Determine the (X, Y) coordinate at the center of the cell enclosing the given text.  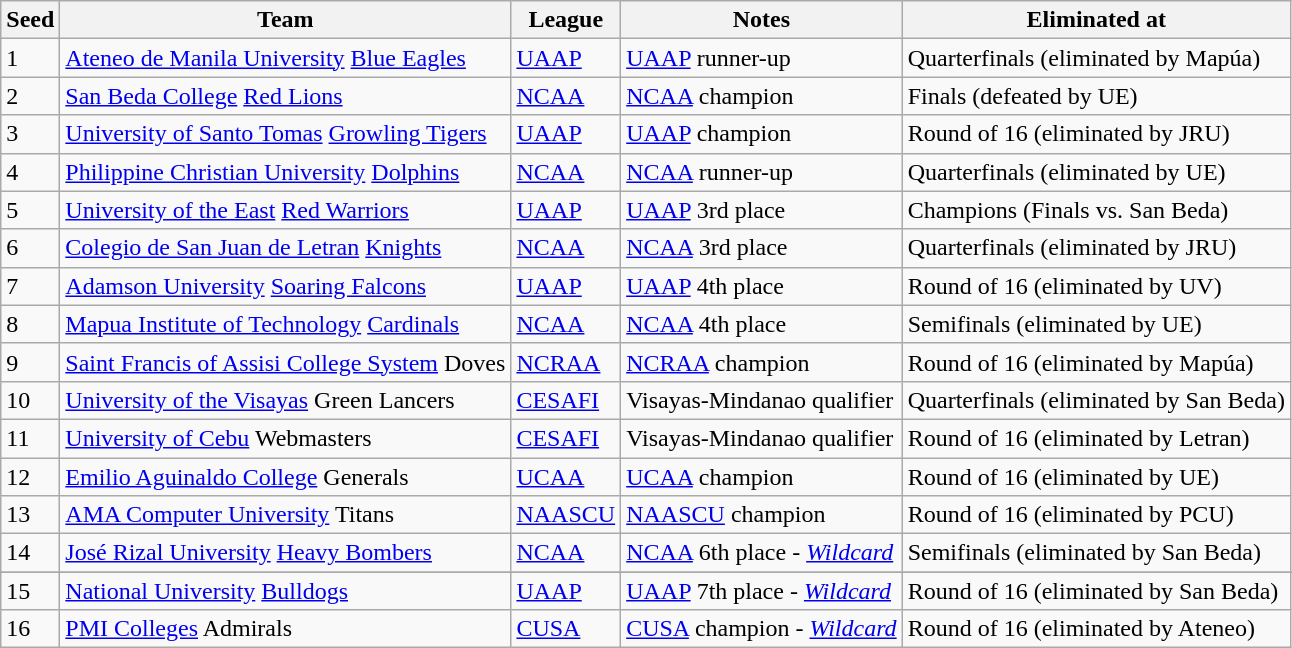
14 (30, 553)
4 (30, 172)
6 (30, 248)
Round of 16 (eliminated by UE) (1096, 477)
Finals (defeated by UE) (1096, 96)
13 (30, 515)
Adamson University Soaring Falcons (286, 286)
UCAA champion (762, 477)
UAAP 3rd place (762, 210)
UAAP 7th place - Wildcard (762, 591)
CUSA champion - Wildcard (762, 629)
Round of 16 (eliminated by Ateneo) (1096, 629)
University of Cebu Webmasters (286, 438)
Philippine Christian University Dolphins (286, 172)
Emilio Aguinaldo College Generals (286, 477)
11 (30, 438)
Quarterfinals (eliminated by Mapúa) (1096, 58)
National University Bulldogs (286, 591)
8 (30, 324)
CUSA (566, 629)
Saint Francis of Assisi College System Doves (286, 362)
Round of 16 (eliminated by JRU) (1096, 134)
16 (30, 629)
Team (286, 20)
NCAA 4th place (762, 324)
15 (30, 591)
UAAP runner-up (762, 58)
NCRAA (566, 362)
Ateneo de Manila University Blue Eagles (286, 58)
5 (30, 210)
Eliminated at (1096, 20)
University of the East Red Warriors (286, 210)
9 (30, 362)
Round of 16 (eliminated by PCU) (1096, 515)
Champions (Finals vs. San Beda) (1096, 210)
NCRAA champion (762, 362)
Mapua Institute of Technology Cardinals (286, 324)
Round of 16 (eliminated by San Beda) (1096, 591)
UAAP champion (762, 134)
7 (30, 286)
NAASCU (566, 515)
Semifinals (eliminated by UE) (1096, 324)
UCAA (566, 477)
University of the Visayas Green Lancers (286, 400)
10 (30, 400)
NCAA 6th place - Wildcard (762, 553)
PMI Colleges Admirals (286, 629)
2 (30, 96)
Quarterfinals (eliminated by San Beda) (1096, 400)
Quarterfinals (eliminated by UE) (1096, 172)
Quarterfinals (eliminated by JRU) (1096, 248)
3 (30, 134)
1 (30, 58)
Notes (762, 20)
Round of 16 (eliminated by Mapúa) (1096, 362)
NCAA 3rd place (762, 248)
Round of 16 (eliminated by UV) (1096, 286)
Colegio de San Juan de Letran Knights (286, 248)
UAAP 4th place (762, 286)
League (566, 20)
University of Santo Tomas Growling Tigers (286, 134)
NAASCU champion (762, 515)
NCAA champion (762, 96)
Seed (30, 20)
José Rizal University Heavy Bombers (286, 553)
12 (30, 477)
Round of 16 (eliminated by Letran) (1096, 438)
NCAA runner-up (762, 172)
San Beda College Red Lions (286, 96)
AMA Computer University Titans (286, 515)
Semifinals (eliminated by San Beda) (1096, 553)
